Output the [x, y] coordinate of the center of the cell containing the given text.  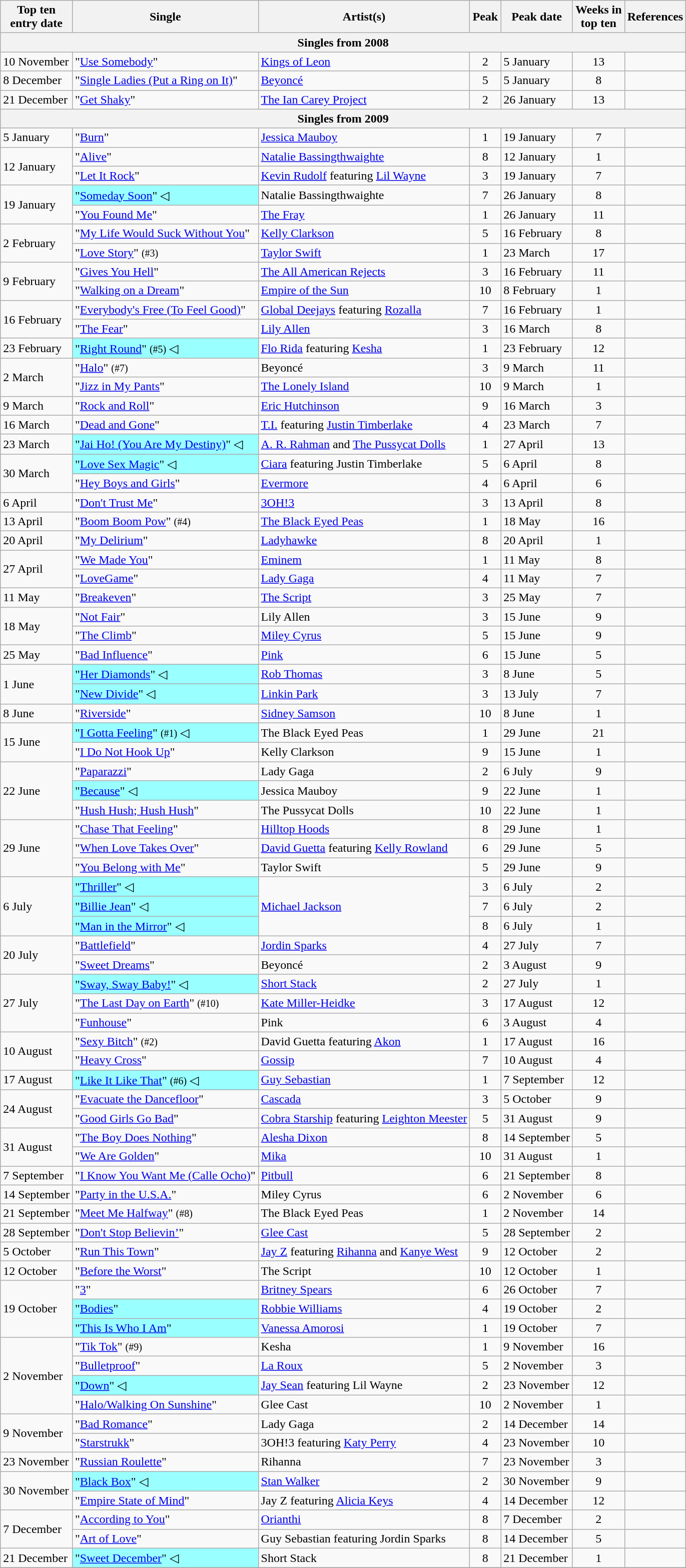
Weeks intop ten [598, 17]
Vanessa Amorosi [364, 1328]
Robbie Williams [364, 1308]
"Run This Town" [165, 1251]
10 November [37, 62]
"3" [165, 1289]
The Lonely Island [364, 387]
"According to You" [165, 1519]
"Bad Romance" [165, 1423]
"Art of Love" [165, 1538]
The Ian Carey Project [364, 100]
"Battlefield" [165, 945]
References [655, 17]
"Rock and Roll" [165, 406]
"Bad Influence" [165, 655]
9 February [37, 281]
"Party in the U.S.A." [165, 1194]
Singles from 2008 [343, 43]
8 February [537, 291]
17 [598, 253]
3OH!3 [364, 502]
Global Deejays featuring Rozalla [364, 310]
"Starstrukk" [165, 1442]
The All American Rejects [364, 272]
David Guetta featuring Kelly Rowland [364, 848]
2 February [37, 243]
"New Divide" ◁ [165, 694]
"Sexy Bitch" (#2) [165, 1041]
David Guetta featuring Akon [364, 1041]
Jay Z featuring Alicia Keys [364, 1500]
Jordin Sparks [364, 945]
"Walking on a Dream" [165, 291]
"Thriller" ◁ [165, 887]
"The Boy Does Nothing" [165, 1137]
"Everybody's Free (To Feel Good)" [165, 310]
24 August [37, 1109]
"Before the Worst" [165, 1270]
"Sweet December" ◁ [165, 1558]
"I Gotta Feeling" (#1) ◁ [165, 733]
"Bodies" [165, 1308]
The Pussycat Dolls [364, 810]
"Like It Like That" (#6) ◁ [165, 1080]
Guy Sebastian featuring Jordin Sparks [364, 1538]
Sidney Samson [364, 713]
8 December [37, 81]
"Funhouse" [165, 1022]
"Billie Jean" ◁ [165, 906]
"You Found Me" [165, 215]
"Boom Boom Pow" (#4) [165, 521]
"Halo/Walking On Sunshine" [165, 1404]
21 [598, 733]
Orianthi [364, 1519]
Eminem [364, 560]
"Love Story" (#3) [165, 253]
Rob Thomas [364, 674]
Gossip [364, 1060]
"Use Somebody" [165, 62]
Ciara featuring Justin Timberlake [364, 464]
Evermore [364, 483]
"My Delirium" [165, 540]
"Down" ◁ [165, 1385]
"Gives You Hell" [165, 272]
30 March [37, 474]
"Man in the Mirror" ◁ [165, 926]
"Good Girls Go Bad" [165, 1118]
"You Belong with Me" [165, 867]
"My Life Would Suck Without You" [165, 234]
"Alive" [165, 157]
A. R. Rahman and The Pussycat Dolls [364, 444]
"Get Shaky" [165, 100]
"Dead and Gone" [165, 425]
"LoveGame" [165, 579]
"The Last Day on Earth" (#10) [165, 1003]
"I Do Not Hook Up" [165, 752]
"Jizz in My Pants" [165, 387]
"Don't Trust Me" [165, 502]
"We Are Golden" [165, 1156]
Single [165, 17]
13 July [537, 694]
"Single Ladies (Put a Ring on It)" [165, 81]
"Burn" [165, 138]
Peak [485, 17]
"Because" ◁ [165, 791]
20 July [37, 955]
Singles from 2009 [343, 119]
"Halo" (#7) [165, 368]
"Love Sex Magic" ◁ [165, 464]
"Sweet Dreams" [165, 964]
Kesha [364, 1347]
"When Love Takes Over" [165, 848]
2 March [37, 377]
Hilltop Hoods [364, 829]
Cobra Starship featuring Leighton Meester [364, 1118]
Pitbull [364, 1175]
Alesha Dixon [364, 1137]
Michael Jackson [364, 906]
Mika [364, 1156]
"Paparazzi" [165, 771]
"Bulletproof" [165, 1366]
"Chase That Feeling" [165, 829]
Kate Miller-Heidke [364, 1003]
"Riverside" [165, 713]
"Empire State of Mind" [165, 1500]
"We Made You" [165, 560]
"Sway, Sway Baby!" ◁ [165, 984]
Eric Hutchinson [364, 406]
"Meet Me Halfway" (#8) [165, 1213]
Cascada [364, 1099]
Kings of Leon [364, 62]
3OH!3 featuring Katy Perry [364, 1442]
Artist(s) [364, 17]
Empire of the Sun [364, 291]
"Evacuate the Dancefloor" [165, 1099]
"The Fear" [165, 329]
"Hey Boys and Girls" [165, 483]
Jay Sean featuring Lil Wayne [364, 1385]
"Let It Rock" [165, 176]
"Don't Stop Believin’" [165, 1232]
"The Climb" [165, 636]
"Russian Roulette" [165, 1461]
La Roux [364, 1366]
26 October [537, 1289]
"Hush Hush; Hush Hush" [165, 810]
"I Know You Want Me (Calle Ocho)" [165, 1175]
"Right Round" (#5) ◁ [165, 348]
Linkin Park [364, 694]
"Breakeven" [165, 598]
1 June [37, 684]
"Jai Ho! (You Are My Destiny)" ◁ [165, 444]
Britney Spears [364, 1289]
Stan Walker [364, 1481]
Kevin Rudolf featuring Lil Wayne [364, 176]
"Tik Tok" (#9) [165, 1347]
"Heavy Cross" [165, 1060]
Top tenentry date [37, 17]
The Fray [364, 215]
"Her Diamonds" ◁ [165, 674]
Guy Sebastian [364, 1080]
Rihanna [364, 1461]
"Someday Soon" ◁ [165, 195]
"This Is Who I Am" [165, 1328]
Flo Rida featuring Kesha [364, 348]
Peak date [537, 17]
"Not Fair" [165, 617]
"Black Box" ◁ [165, 1481]
Ladyhawke [364, 540]
T.I. featuring Justin Timberlake [364, 425]
Jay Z featuring Rihanna and Kanye West [364, 1251]
